Determine the [X, Y] coordinate at the center of the cell enclosing the given text.  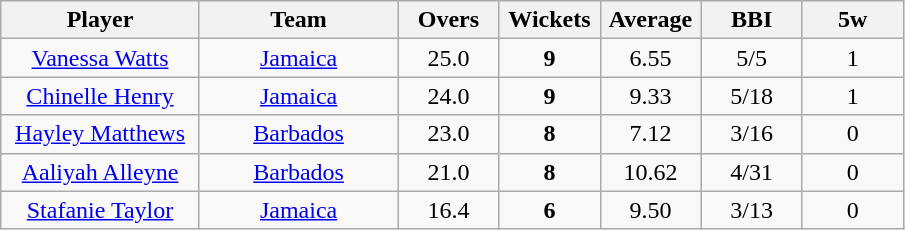
BBI [752, 20]
5/5 [752, 58]
Aaliyah Alleyne [100, 172]
Wickets [550, 20]
24.0 [448, 96]
6 [550, 210]
Stafanie Taylor [100, 210]
Average [650, 20]
9.50 [650, 210]
Team [298, 20]
6.55 [650, 58]
7.12 [650, 134]
10.62 [650, 172]
21.0 [448, 172]
Player [100, 20]
23.0 [448, 134]
Chinelle Henry [100, 96]
5/18 [752, 96]
25.0 [448, 58]
16.4 [448, 210]
4/31 [752, 172]
Vanessa Watts [100, 58]
5w [852, 20]
3/16 [752, 134]
9.33 [650, 96]
3/13 [752, 210]
Overs [448, 20]
Hayley Matthews [100, 134]
